Return (x, y) of the center of cell containing provided text 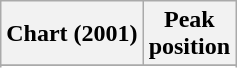
Chart (2001) (72, 34)
Peakposition (189, 34)
